Extract the (X, Y) coordinate from the center of the cell holding the provided text.  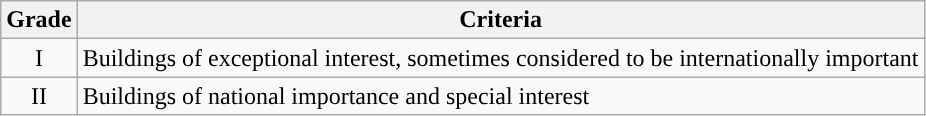
Buildings of exceptional interest, sometimes considered to be internationally important (500, 58)
I (39, 58)
II (39, 96)
Criteria (500, 20)
Grade (39, 20)
Buildings of national importance and special interest (500, 96)
